Scan for the cell matching the given text and deliver its (X, Y) coordinate at center. 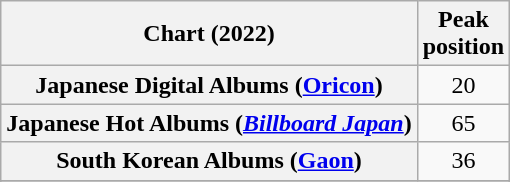
Peakposition (463, 34)
Japanese Hot Albums (Billboard Japan) (209, 123)
Japanese Digital Albums (Oricon) (209, 85)
20 (463, 85)
Chart (2022) (209, 34)
South Korean Albums (Gaon) (209, 161)
65 (463, 123)
36 (463, 161)
